Output the (X, Y) coordinate of the center of the cell containing the given text.  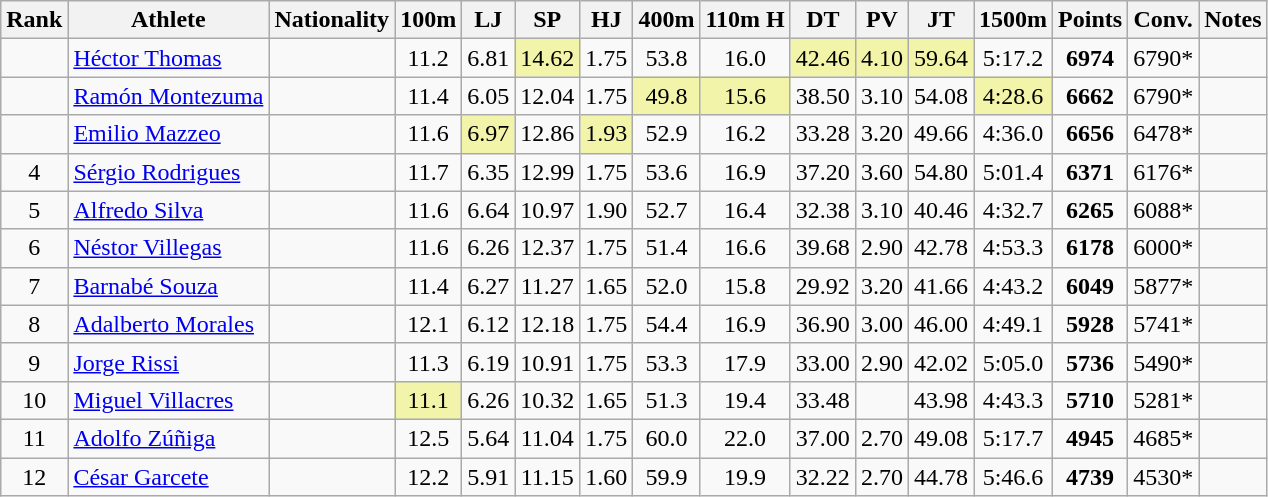
46.00 (940, 324)
Adolfo Zúñiga (168, 438)
53.6 (666, 172)
59.9 (666, 477)
16.6 (745, 248)
6478* (1164, 134)
4945 (1090, 438)
5736 (1090, 362)
Jorge Rissi (168, 362)
44.78 (940, 477)
49.8 (666, 96)
Points (1090, 20)
Emilio Mazzeo (168, 134)
1.93 (606, 134)
Barnabé Souza (168, 286)
19.4 (745, 400)
4:43.3 (1014, 400)
4685* (1164, 438)
53.8 (666, 58)
4530* (1164, 477)
6.64 (488, 210)
JT (940, 20)
6371 (1090, 172)
17.9 (745, 362)
37.00 (822, 438)
DT (822, 20)
37.20 (822, 172)
4:36.0 (1014, 134)
400m (666, 20)
5:01.4 (1014, 172)
Miguel Villacres (168, 400)
10.91 (548, 362)
6049 (1090, 286)
12.18 (548, 324)
33.28 (822, 134)
60.0 (666, 438)
5741* (1164, 324)
15.6 (745, 96)
6088* (1164, 210)
6.81 (488, 58)
40.46 (940, 210)
12.86 (548, 134)
4:53.3 (1014, 248)
6000* (1164, 248)
7 (34, 286)
6.19 (488, 362)
5928 (1090, 324)
3.00 (882, 324)
5:05.0 (1014, 362)
3.60 (882, 172)
11.1 (428, 400)
38.50 (822, 96)
Conv. (1164, 20)
5281* (1164, 400)
6176* (1164, 172)
41.66 (940, 286)
4.10 (882, 58)
1500m (1014, 20)
6662 (1090, 96)
Nationality (332, 20)
Sérgio Rodrigues (168, 172)
32.22 (822, 477)
5877* (1164, 286)
43.98 (940, 400)
5:17.7 (1014, 438)
Alfredo Silva (168, 210)
22.0 (745, 438)
Héctor Thomas (168, 58)
12.99 (548, 172)
César Garcete (168, 477)
11.2 (428, 58)
6.35 (488, 172)
16.2 (745, 134)
6.27 (488, 286)
42.46 (822, 58)
12.37 (548, 248)
10.97 (548, 210)
11.27 (548, 286)
12.5 (428, 438)
12.1 (428, 324)
100m (428, 20)
6178 (1090, 248)
54.80 (940, 172)
9 (34, 362)
16.0 (745, 58)
Athlete (168, 20)
14.62 (548, 58)
10.32 (548, 400)
59.64 (940, 58)
5.91 (488, 477)
42.78 (940, 248)
1.60 (606, 477)
11 (34, 438)
5490* (1164, 362)
4:43.2 (1014, 286)
PV (882, 20)
11.7 (428, 172)
6.97 (488, 134)
6.05 (488, 96)
6656 (1090, 134)
1.90 (606, 210)
Notes (1233, 20)
4:49.1 (1014, 324)
110m H (745, 20)
52.7 (666, 210)
6265 (1090, 210)
32.38 (822, 210)
5.64 (488, 438)
6974 (1090, 58)
16.4 (745, 210)
Néstor Villegas (168, 248)
51.4 (666, 248)
6 (34, 248)
51.3 (666, 400)
19.9 (745, 477)
52.9 (666, 134)
11.3 (428, 362)
12.2 (428, 477)
52.0 (666, 286)
HJ (606, 20)
39.68 (822, 248)
5:46.6 (1014, 477)
29.92 (822, 286)
4 (34, 172)
4:28.6 (1014, 96)
12 (34, 477)
10 (34, 400)
8 (34, 324)
49.08 (940, 438)
54.4 (666, 324)
LJ (488, 20)
4739 (1090, 477)
11.04 (548, 438)
5 (34, 210)
54.08 (940, 96)
Adalberto Morales (168, 324)
SP (548, 20)
42.02 (940, 362)
Rank (34, 20)
49.66 (940, 134)
5:17.2 (1014, 58)
4:32.7 (1014, 210)
6.12 (488, 324)
12.04 (548, 96)
36.90 (822, 324)
15.8 (745, 286)
33.48 (822, 400)
33.00 (822, 362)
Ramón Montezuma (168, 96)
11.15 (548, 477)
5710 (1090, 400)
53.3 (666, 362)
